Capture the cell that displays the provided text and extract its [x, y] central coordinate. 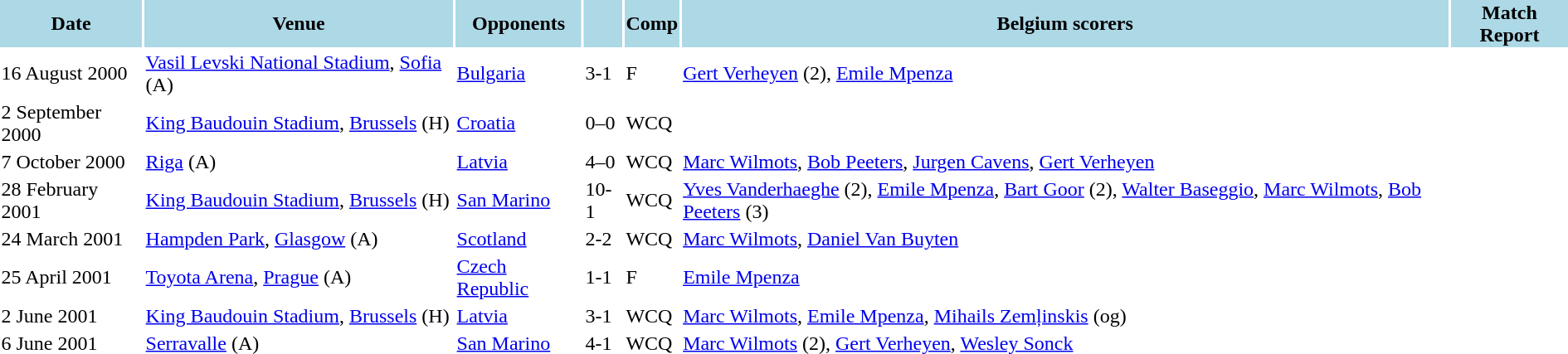
Opponents [519, 23]
0–0 [603, 123]
Emile Mpenza [1065, 277]
Venue [299, 23]
24 March 2001 [71, 239]
16 August 2000 [71, 73]
San Marino [519, 201]
Date [71, 23]
2-2 [603, 239]
Scotland [519, 239]
Toyota Arena, Prague (A) [299, 277]
Comp [652, 23]
Marc Wilmots, Daniel Van Buyten [1065, 239]
Vasil Levski National Stadium, Sofia (A) [299, 73]
Czech Republic [519, 277]
28 February 2001 [71, 201]
Marc Wilmots, Emile Mpenza, Mihails Zemļinskis (og) [1065, 316]
Belgium scorers [1065, 23]
Match Report [1510, 23]
25 April 2001 [71, 277]
4–0 [603, 162]
10-1 [603, 201]
Riga (A) [299, 162]
Gert Verheyen (2), Emile Mpenza [1065, 73]
Yves Vanderhaeghe (2), Emile Mpenza, Bart Goor (2), Walter Baseggio, Marc Wilmots, Bob Peeters (3) [1065, 201]
Bulgaria [519, 73]
Hampden Park, Glasgow (A) [299, 239]
2 September 2000 [71, 123]
1-1 [603, 277]
2 June 2001 [71, 316]
7 October 2000 [71, 162]
Marc Wilmots, Bob Peeters, Jurgen Cavens, Gert Verheyen [1065, 162]
Croatia [519, 123]
